Pinpoint the cell where the given text exists, returning its [X, Y] midpoint coordinate. 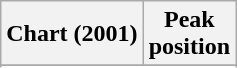
Peakposition [189, 34]
Chart (2001) [72, 34]
